Output the (X, Y) coordinate of the center of the cell containing the given text.  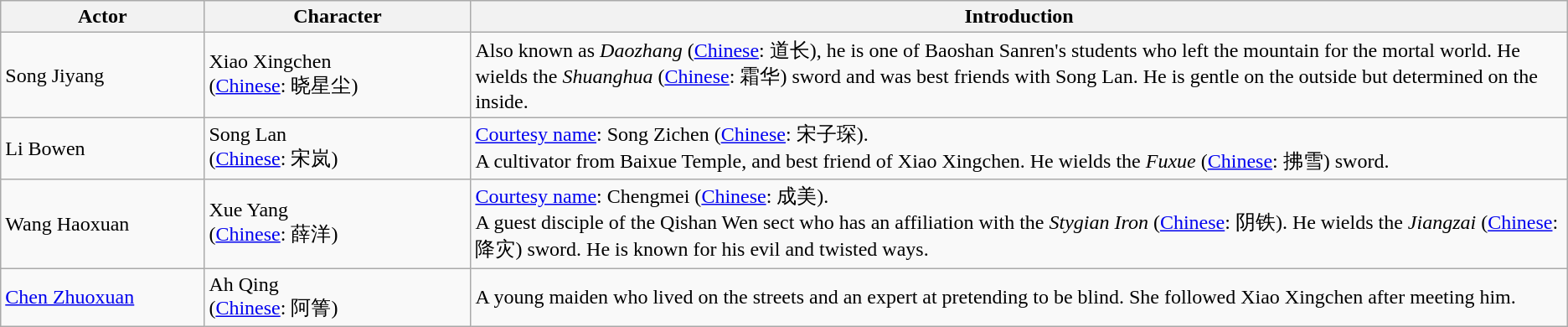
Chen Zhuoxuan (102, 298)
Li Bowen (102, 148)
Actor (102, 17)
Ah Qing (Chinese: 阿箐) (338, 298)
A young maiden who lived on the streets and an expert at pretending to be blind. She followed Xiao Xingchen after meeting him. (1019, 298)
Song Jiyang (102, 75)
Xue Yang (Chinese: 薛洋) (338, 224)
Courtesy name: Song Zichen (Chinese: 宋子琛).A cultivator from Baixue Temple, and best friend of Xiao Xingchen. He wields the Fuxue (Chinese: 拂雪) sword. (1019, 148)
Introduction (1019, 17)
Song Lan (Chinese: 宋岚) (338, 148)
Wang Haoxuan (102, 224)
Character (338, 17)
Xiao Xingchen (Chinese: 晓星尘) (338, 75)
